Pinpoint the cell where the given text exists, returning its (x, y) midpoint coordinate. 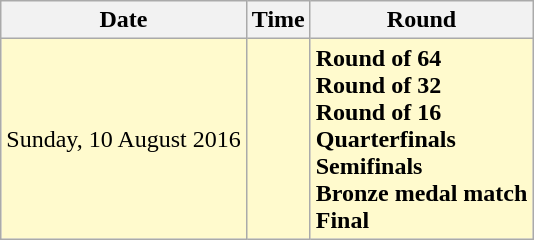
Round (422, 20)
Sunday, 10 August 2016 (124, 139)
Date (124, 20)
Round of 64Round of 32Round of 16QuarterfinalsSemifinalsBronze medal matchFinal (422, 139)
Time (278, 20)
